Locate the cell with the specified text and output its (x, y) center coordinate. 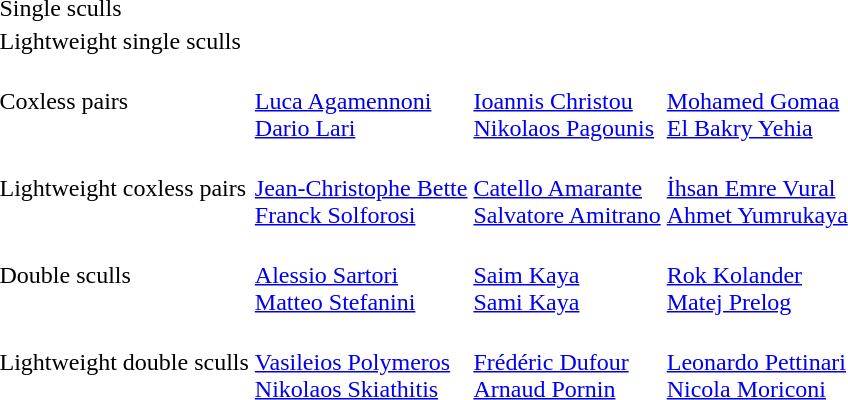
Saim KayaSami Kaya (567, 275)
Luca AgamennoniDario Lari (361, 101)
Ioannis ChristouNikolaos Pagounis (567, 101)
Catello AmaranteSalvatore Amitrano (567, 188)
Alessio SartoriMatteo Stefanini (361, 275)
Jean-Christophe BetteFranck Solforosi (361, 188)
